For the text-containing cell, return its midpoint in (X, Y) coordinate format. 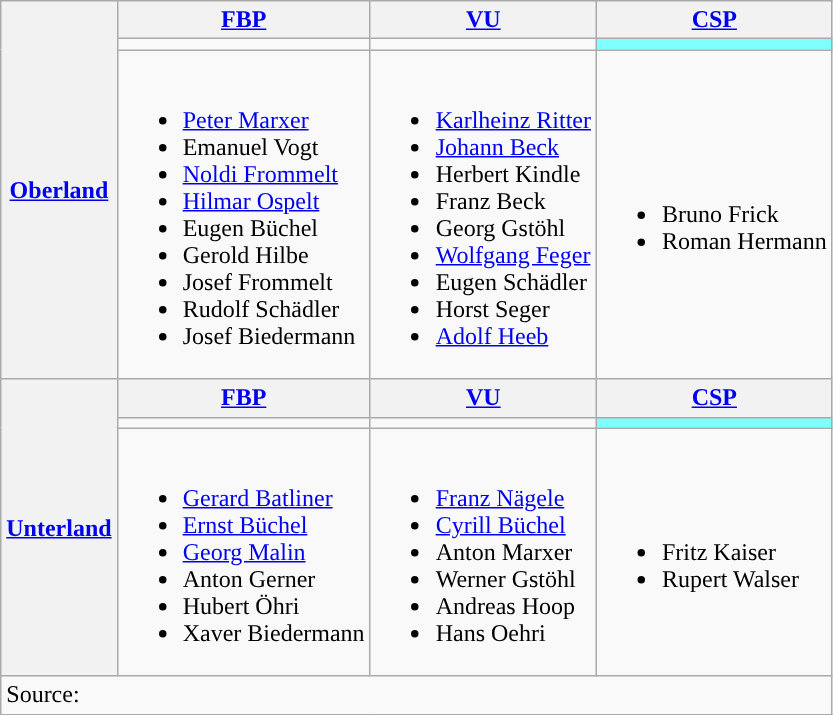
Franz NägeleCyrill BüchelAnton MarxerWerner GstöhlAndreas HoopHans Oehri (483, 552)
Oberland (59, 190)
Karlheinz RitterJohann BeckHerbert KindleFranz BeckGeorg GstöhlWolfgang FegerEugen SchädlerHorst SegerAdolf Heeb (483, 214)
Bruno FrickRoman Hermann (714, 214)
Unterland (59, 528)
Source: (416, 695)
Gerard BatlinerErnst BüchelGeorg MalinAnton GernerHubert ÖhriXaver Biedermann (244, 552)
Fritz KaiserRupert Walser (714, 552)
Peter MarxerEmanuel VogtNoldi FrommeltHilmar OspeltEugen BüchelGerold HilbeJosef FrommeltRudolf SchädlerJosef Biedermann (244, 214)
